Scan for the cell matching the given text and deliver its [X, Y] coordinate at center. 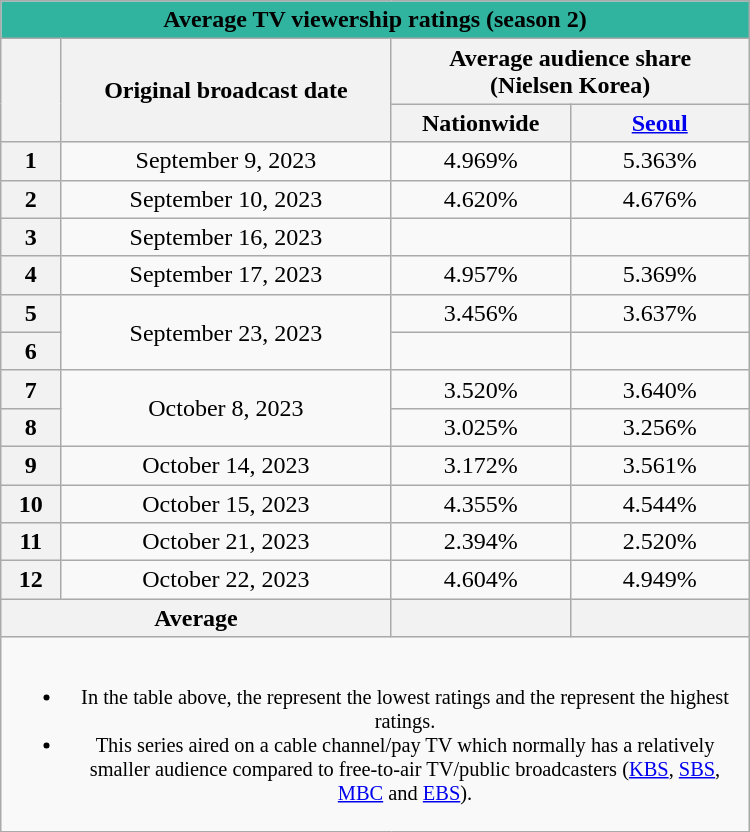
8 [31, 427]
5 [31, 313]
1 [31, 161]
4.969% [480, 161]
7 [31, 389]
October 15, 2023 [226, 503]
3.561% [660, 465]
September 9, 2023 [226, 161]
3.025% [480, 427]
3.456% [480, 313]
September 23, 2023 [226, 332]
Average TV viewership ratings (season 2) [375, 20]
9 [31, 465]
October 14, 2023 [226, 465]
4.355% [480, 503]
Original broadcast date [226, 90]
3.640% [660, 389]
4.949% [660, 580]
September 10, 2023 [226, 199]
4.676% [660, 199]
Average [196, 618]
4 [31, 275]
4.620% [480, 199]
Seoul [660, 123]
4.604% [480, 580]
2.394% [480, 542]
4.957% [480, 275]
September 17, 2023 [226, 275]
3 [31, 237]
October 8, 2023 [226, 408]
September 16, 2023 [226, 237]
10 [31, 503]
2 [31, 199]
October 21, 2023 [226, 542]
4.544% [660, 503]
3.256% [660, 427]
Nationwide [480, 123]
12 [31, 580]
2.520% [660, 542]
6 [31, 351]
11 [31, 542]
5.363% [660, 161]
3.172% [480, 465]
Average audience share(Nielsen Korea) [570, 72]
5.369% [660, 275]
3.637% [660, 313]
October 22, 2023 [226, 580]
3.520% [480, 389]
